Return (x, y) of the center of cell containing provided text 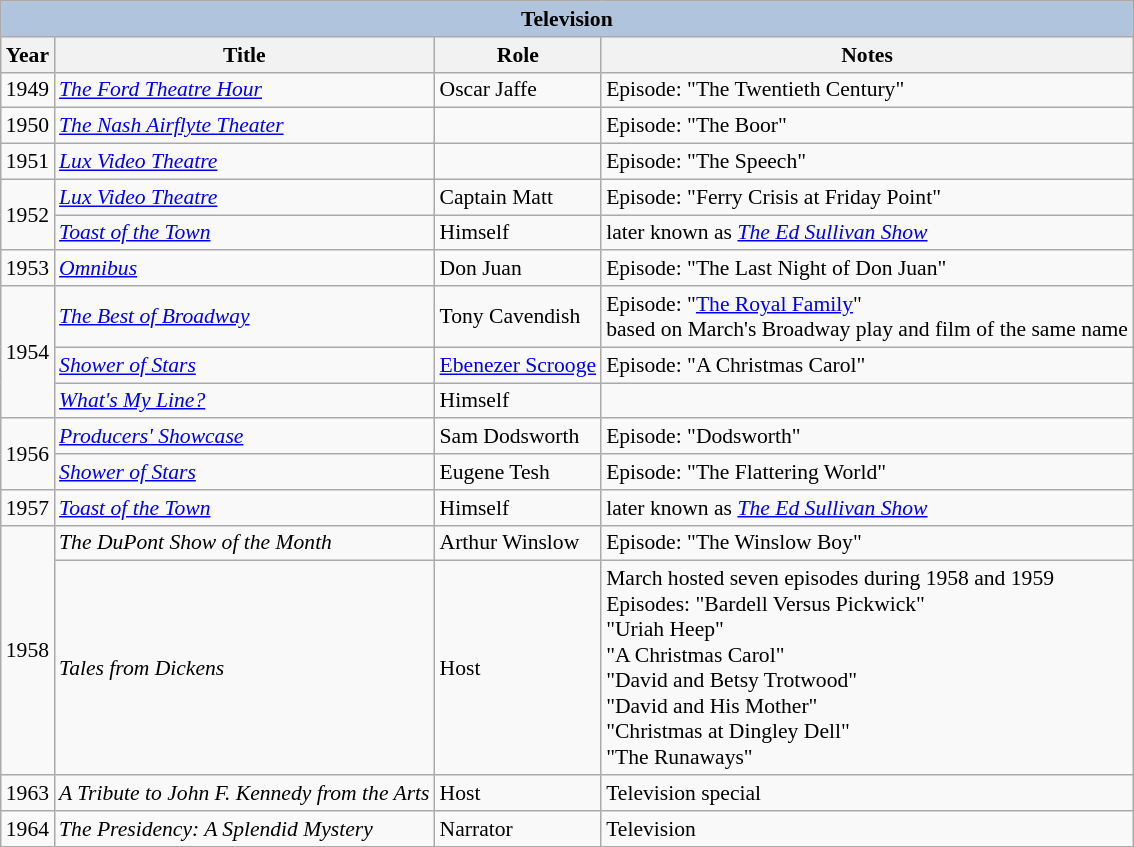
Oscar Jaffe (518, 90)
1963 (28, 793)
Omnibus (244, 269)
1952 (28, 214)
Episode: "Ferry Crisis at Friday Point" (867, 197)
1956 (28, 454)
Episode: "The Winslow Boy" (867, 543)
Notes (867, 55)
Don Juan (518, 269)
Eugene Tesh (518, 472)
Episode: "The Speech" (867, 162)
Role (518, 55)
Producers' Showcase (244, 437)
Episode: "The Boor" (867, 126)
What's My Line? (244, 401)
1954 (28, 352)
Sam Dodsworth (518, 437)
1949 (28, 90)
The Best of Broadway (244, 316)
The DuPont Show of the Month (244, 543)
Ebenezer Scrooge (518, 365)
The Presidency: A Splendid Mystery (244, 829)
1951 (28, 162)
Episode: "The Last Night of Don Juan" (867, 269)
Captain Matt (518, 197)
1950 (28, 126)
The Nash Airflyte Theater (244, 126)
Narrator (518, 829)
Episode: "The Flattering World" (867, 472)
1964 (28, 829)
Year (28, 55)
Tales from Dickens (244, 668)
Episode: "The Royal Family" based on March's Broadway play and film of the same name (867, 316)
Episode: "Dodsworth" (867, 437)
1953 (28, 269)
Title (244, 55)
Television special (867, 793)
Arthur Winslow (518, 543)
1958 (28, 650)
Episode: "A Christmas Carol" (867, 365)
Episode: "The Twentieth Century" (867, 90)
1957 (28, 508)
The Ford Theatre Hour (244, 90)
Tony Cavendish (518, 316)
A Tribute to John F. Kennedy from the Arts (244, 793)
